Return the (x, y) coordinate for the center point of the cell that contains the specified text.  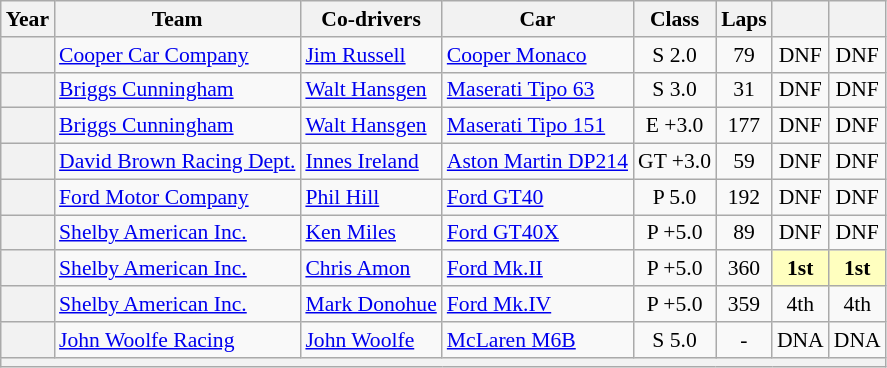
David Brown Racing Dept. (177, 162)
S 5.0 (674, 340)
89 (744, 233)
177 (744, 126)
Laps (744, 19)
E +3.0 (674, 126)
79 (744, 55)
S 2.0 (674, 55)
Ford Mk.II (538, 269)
Innes Ireland (370, 162)
Chris Amon (370, 269)
Maserati Tipo 151 (538, 126)
McLaren M6B (538, 340)
Car (538, 19)
Ford Mk.IV (538, 304)
192 (744, 197)
Mark Donohue (370, 304)
Cooper Car Company (177, 55)
GT +3.0 (674, 162)
Co-drivers (370, 19)
Phil Hill (370, 197)
Year (28, 19)
S 3.0 (674, 90)
59 (744, 162)
Cooper Monaco (538, 55)
Ford GT40X (538, 233)
31 (744, 90)
John Woolfe (370, 340)
Class (674, 19)
Ken Miles (370, 233)
Team (177, 19)
Aston Martin DP214 (538, 162)
Maserati Tipo 63 (538, 90)
- (744, 340)
Jim Russell (370, 55)
359 (744, 304)
Ford Motor Company (177, 197)
P 5.0 (674, 197)
Ford GT40 (538, 197)
360 (744, 269)
John Woolfe Racing (177, 340)
